Output the [X, Y] coordinate of the center of the cell containing the given text.  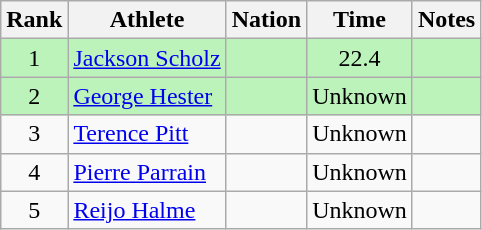
2 [34, 96]
5 [34, 210]
Time [360, 20]
22.4 [360, 58]
Notes [446, 20]
Reijo Halme [147, 210]
George Hester [147, 96]
Terence Pitt [147, 134]
1 [34, 58]
Athlete [147, 20]
Pierre Parrain [147, 172]
3 [34, 134]
Rank [34, 20]
Nation [266, 20]
4 [34, 172]
Jackson Scholz [147, 58]
